Extract the [x, y] coordinate from the center of the cell holding the provided text.  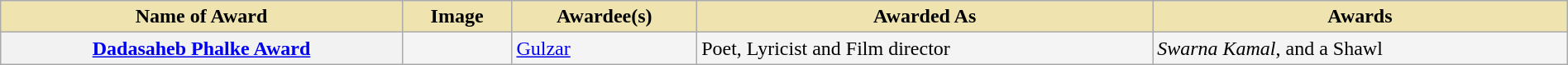
Gulzar [605, 48]
Name of Award [202, 17]
Swarna Kamal, and a Shawl [1360, 48]
Poet, Lyricist and Film director [925, 48]
Dadasaheb Phalke Award [202, 48]
Awards [1360, 17]
Image [457, 17]
Awarded As [925, 17]
Awardee(s) [605, 17]
